Determine the [X, Y] coordinate at the center of the cell enclosing the given text.  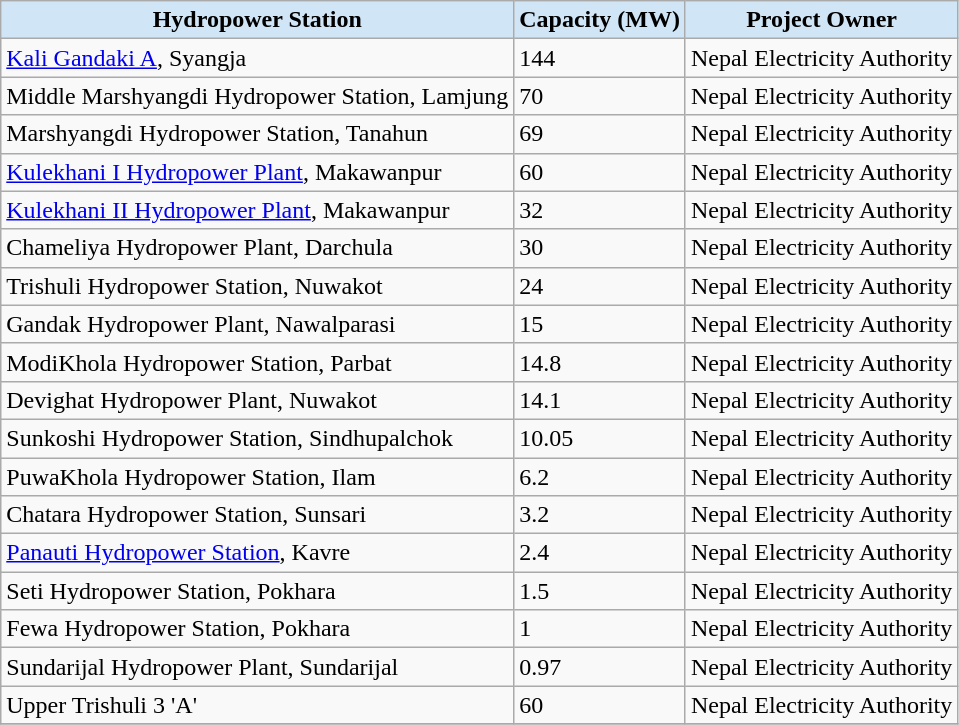
1 [600, 629]
Chameliya Hydropower Plant, Darchula [258, 248]
Capacity (MW) [600, 20]
Sunkoshi Hydropower Station, Sindhupalchok [258, 438]
Upper Trishuli 3 'A' [258, 705]
Middle Marshyangdi Hydropower Station, Lamjung [258, 96]
24 [600, 286]
Seti Hydropower Station, Pokhara [258, 591]
10.05 [600, 438]
Fewa Hydropower Station, Pokhara [258, 629]
14.8 [600, 362]
15 [600, 324]
Chatara Hydropower Station, Sunsari [258, 515]
Hydropower Station [258, 20]
Kulekhani I Hydropower Plant, Makawanpur [258, 172]
Panauti Hydropower Station, Kavre [258, 553]
Devighat Hydropower Plant, Nuwakot [258, 400]
Trishuli Hydropower Station, Nuwakot [258, 286]
2.4 [600, 553]
Marshyangdi Hydropower Station, Tanahun [258, 134]
1.5 [600, 591]
ModiKhola Hydropower Station, Parbat [258, 362]
69 [600, 134]
6.2 [600, 477]
Sundarijal Hydropower Plant, Sundarijal [258, 667]
Kali Gandaki A, Syangja [258, 58]
32 [600, 210]
14.1 [600, 400]
70 [600, 96]
Gandak Hydropower Plant, Nawalparasi [258, 324]
30 [600, 248]
0.97 [600, 667]
3.2 [600, 515]
144 [600, 58]
Project Owner [821, 20]
PuwaKhola Hydropower Station, Ilam [258, 477]
Kulekhani II Hydropower Plant, Makawanpur [258, 210]
